Scan for the cell matching the given text and deliver its [x, y] coordinate at center. 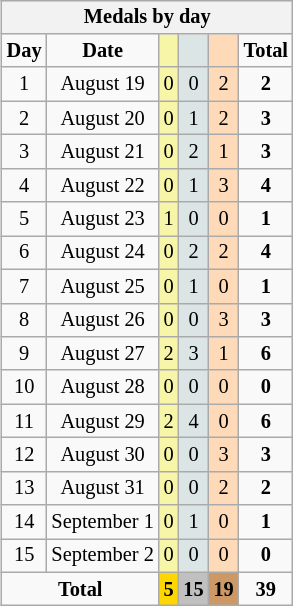
Medals by day [148, 17]
August 25 [103, 286]
August 30 [103, 455]
Day [24, 51]
August 28 [103, 387]
August 24 [103, 253]
14 [24, 522]
September 1 [103, 522]
13 [24, 488]
39 [266, 589]
August 22 [103, 185]
11 [24, 421]
Date [103, 51]
August 29 [103, 421]
19 [224, 589]
9 [24, 354]
August 19 [103, 84]
September 2 [103, 556]
August 23 [103, 219]
August 21 [103, 152]
August 31 [103, 488]
10 [24, 387]
August 20 [103, 118]
12 [24, 455]
7 [24, 286]
August 27 [103, 354]
August 26 [103, 320]
8 [24, 320]
